Provide the [X, Y] coordinate of the cell's center where the given text is located.  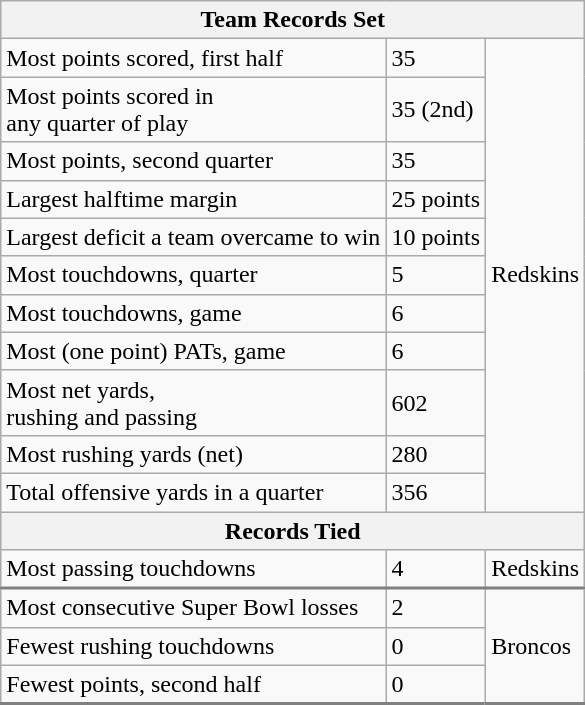
Total offensive yards in a quarter [194, 492]
280 [436, 454]
Fewest rushing touchdowns [194, 646]
5 [436, 275]
Records Tied [293, 531]
Largest halftime margin [194, 199]
25 points [436, 199]
Largest deficit a team overcame to win [194, 237]
Most points scored in any quarter of play [194, 110]
Most consecutive Super Bowl losses [194, 608]
356 [436, 492]
Broncos [536, 646]
10 points [436, 237]
4 [436, 570]
Fewest points, second half [194, 684]
Most touchdowns, quarter [194, 275]
Most points, second quarter [194, 161]
Most (one point) PATs, game [194, 351]
2 [436, 608]
35 (2nd) [436, 110]
Most passing touchdowns [194, 570]
Most touchdowns, game [194, 313]
Most rushing yards (net) [194, 454]
602 [436, 402]
Most points scored, first half [194, 58]
Team Records Set [293, 20]
Most net yards, rushing and passing [194, 402]
